Capture the cell that displays the provided text and extract its [X, Y] central coordinate. 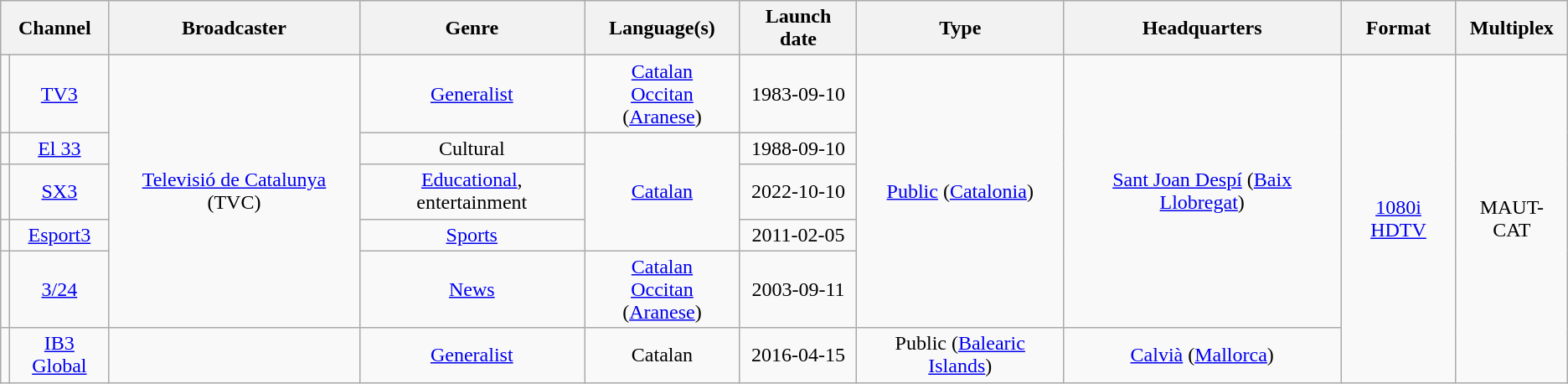
Genre [472, 29]
Multiplex [1511, 29]
Educational, entertainment [472, 191]
MAUT-CAT [1511, 219]
2016-04-15 [797, 355]
Broadcaster [235, 29]
2022-10-10 [797, 191]
Sant Joan Despí (Baix Llobregat) [1203, 191]
News [472, 289]
Calvià (Mallorca) [1203, 355]
Channel [55, 29]
Televisió de Catalunya (TVC) [235, 191]
SX3 [59, 191]
3/24 [59, 289]
IB3 Global [59, 355]
Esport3 [59, 235]
Headquarters [1203, 29]
Type [960, 29]
El 33 [59, 148]
2011-02-05 [797, 235]
1983-09-10 [797, 94]
Public (Catalonia) [960, 191]
Public (Balearic Islands) [960, 355]
Format [1399, 29]
Launch date [797, 29]
2003-09-11 [797, 289]
Cultural [472, 148]
1080i HDTV [1399, 219]
1988-09-10 [797, 148]
Sports [472, 235]
TV3 [59, 94]
Language(s) [663, 29]
